Determine the (x, y) coordinate at the center of the cell enclosing the given text.  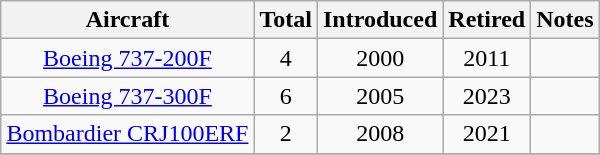
Retired (487, 20)
4 (286, 58)
2000 (380, 58)
2008 (380, 134)
Boeing 737-300F (128, 96)
Introduced (380, 20)
6 (286, 96)
Total (286, 20)
Notes (565, 20)
Boeing 737-200F (128, 58)
2005 (380, 96)
2023 (487, 96)
Aircraft (128, 20)
2011 (487, 58)
Bombardier CRJ100ERF (128, 134)
2021 (487, 134)
2 (286, 134)
